Detect which cell encompasses the target text, then output its [x, y] center coordinate. 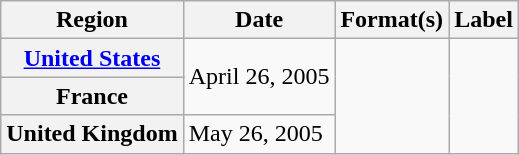
France [92, 96]
April 26, 2005 [259, 77]
Date [259, 20]
Format(s) [392, 20]
United Kingdom [92, 134]
Region [92, 20]
Label [484, 20]
United States [92, 58]
May 26, 2005 [259, 134]
